Identify which cell holds the provided text, then report its [X, Y] central coordinate. 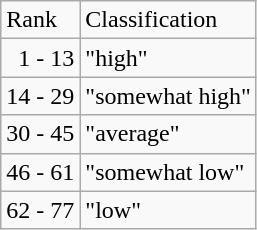
"average" [168, 134]
Classification [168, 20]
1 - 13 [40, 58]
"somewhat high" [168, 96]
46 - 61 [40, 172]
30 - 45 [40, 134]
Rank [40, 20]
"somewhat low" [168, 172]
62 - 77 [40, 210]
"high" [168, 58]
"low" [168, 210]
14 - 29 [40, 96]
